For the text-containing cell, return its midpoint in (X, Y) coordinate format. 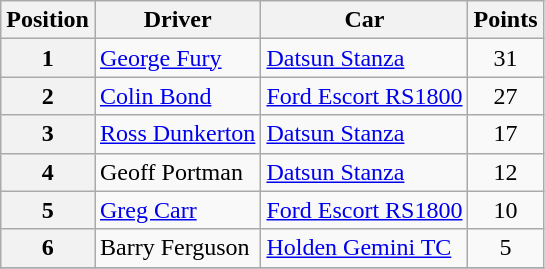
Driver (177, 20)
17 (506, 134)
10 (506, 210)
4 (48, 172)
6 (48, 248)
31 (506, 58)
27 (506, 96)
Holden Gemini TC (364, 248)
3 (48, 134)
2 (48, 96)
Points (506, 20)
Colin Bond (177, 96)
12 (506, 172)
Car (364, 20)
Greg Carr (177, 210)
Barry Ferguson (177, 248)
Position (48, 20)
Geoff Portman (177, 172)
George Fury (177, 58)
Ross Dunkerton (177, 134)
1 (48, 58)
